Capture the cell that displays the provided text and extract its (X, Y) central coordinate. 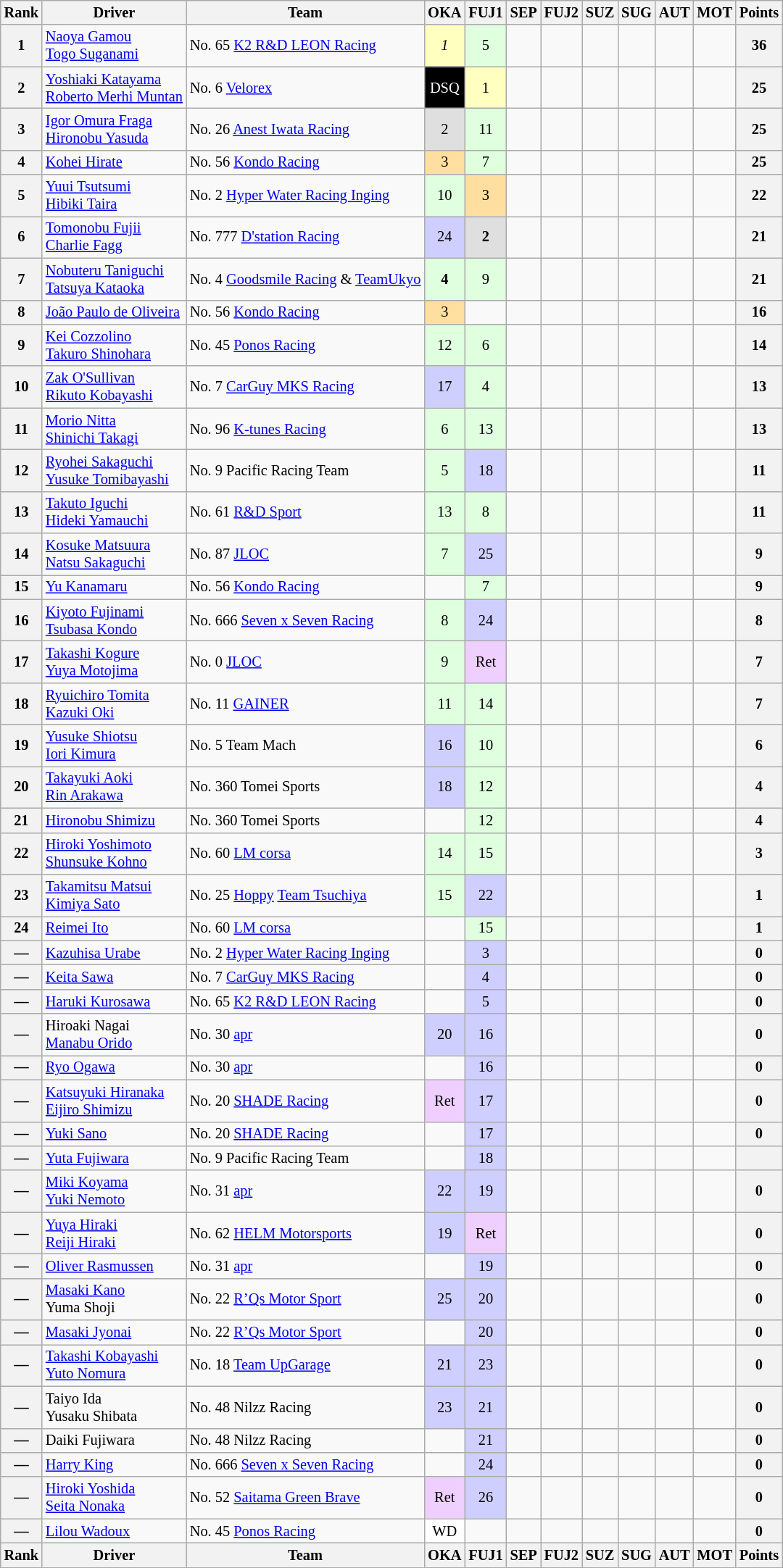
Takashi Kogure Yuya Motojima (115, 662)
Daiki Fujiwara (115, 1440)
Haruki Kurosawa (115, 1001)
26 (486, 1498)
Ryuichiro Tomita Kazuki Oki (115, 704)
Yoshiaki Katayama Roberto Merhi Muntan (115, 88)
Lilou Wadoux (115, 1531)
Zak O'Sullivan Rikuto Kobayashi (115, 387)
Takuto Iguchi Hideki Yamauchi (115, 512)
No. 18 Team UpGarage (305, 1365)
Nobuteru Taniguchi Tatsuya Kataoka (115, 279)
No. 0 JLOC (305, 662)
No. 4 Goodsmile Racing & TeamUkyo (305, 279)
Kazuhisa Urabe (115, 953)
Hiroaki Nagai Manabu Orido (115, 1035)
No. 25 Hoppy Team Tsuchiya (305, 895)
Masaki Jyonai (115, 1333)
No. 62 HELM Motorsports (305, 1233)
Yuta Fujiwara (115, 1158)
No. 52 Saitama Green Brave (305, 1498)
Yuki Sano (115, 1134)
Kei Cozzolino Takuro Shinohara (115, 345)
Hiroki Yoshida Seita Nonaka (115, 1498)
Masaki Kano Yuma Shoji (115, 1299)
DSQ (444, 88)
36 (759, 46)
Takashi Kobayashi Yuto Nomura (115, 1365)
Oliver Rasmussen (115, 1266)
Harry King (115, 1464)
No. 11 GAINER (305, 704)
No. 87 JLOC (305, 554)
Taiyo Ida Yusaku Shibata (115, 1407)
Kohei Hirate (115, 162)
Ryo Ogawa (115, 1067)
No. 6 Velorex (305, 88)
João Paulo de Oliveira (115, 312)
Takamitsu Matsui Kimiya Sato (115, 895)
Reimei Ito (115, 928)
Yusuke Shiotsu Iori Kimura (115, 746)
No. 61 R&D Sport (305, 512)
No. 777 D'station Racing (305, 237)
No. 5 Team Mach (305, 746)
No. 26 Anest Iwata Racing (305, 129)
Katsuyuki Hiranaka Eijiro Shimizu (115, 1101)
Takayuki Aoki Rin Arakawa (115, 787)
Hironobu Shimizu (115, 820)
Miki Koyama Yuki Nemoto (115, 1191)
Yuui Tsutsumi Hibiki Taira (115, 196)
Kosuke Matsuura Natsu Sakaguchi (115, 554)
Ryohei Sakaguchi Yusuke Tomibayashi (115, 470)
No. 96 K-tunes Racing (305, 429)
Hiroki Yoshimoto Shunsuke Kohno (115, 854)
Tomonobu Fujii Charlie Fagg (115, 237)
Kiyoto Fujinami Tsubasa Kondo (115, 620)
Yuya Hiraki Reiji Hiraki (115, 1233)
Igor Omura Fraga Hironobu Yasuda (115, 129)
WD (444, 1531)
Naoya Gamou Togo Suganami (115, 46)
Keita Sawa (115, 977)
Yu Kanamaru (115, 587)
Morio Nitta Shinichi Takagi (115, 429)
